Pinpoint the cell where the given text exists, returning its (X, Y) midpoint coordinate. 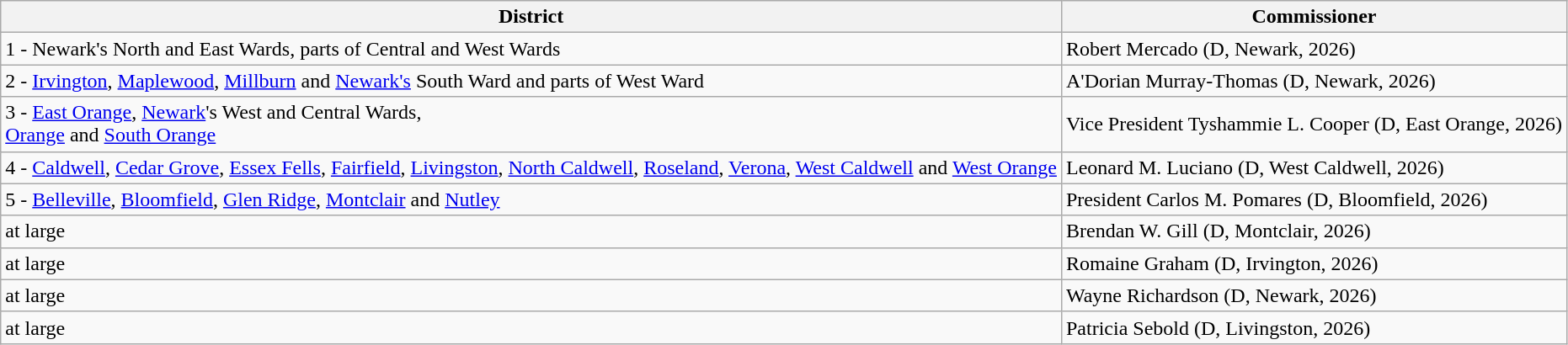
Leonard M. Luciano (D, West Caldwell, 2026) (1314, 167)
1 - Newark's North and East Wards, parts of Central and West Wards (531, 49)
President Carlos M. Pomares (D, Bloomfield, 2026) (1314, 199)
2 - Irvington, Maplewood, Millburn and Newark's South Ward and parts of West Ward (531, 81)
4 - Caldwell, Cedar Grove, Essex Fells, Fairfield, Livingston, North Caldwell, Roseland, Verona, West Caldwell and West Orange (531, 167)
Commissioner (1314, 17)
Vice President Tyshammie L. Cooper (D, East Orange, 2026) (1314, 125)
Patricia Sebold (D, Livingston, 2026) (1314, 327)
District (531, 17)
5 - Belleville, Bloomfield, Glen Ridge, Montclair and Nutley (531, 199)
Brendan W. Gill (D, Montclair, 2026) (1314, 231)
Wayne Richardson (D, Newark, 2026) (1314, 295)
Romaine Graham (D, Irvington, 2026) (1314, 263)
3 - East Orange, Newark's West and Central Wards, Orange and South Orange (531, 125)
A'Dorian Murray-Thomas (D, Newark, 2026) (1314, 81)
Robert Mercado (D, Newark, 2026) (1314, 49)
